From the cell containing the given text, extract its center point as [x, y] coordinate. 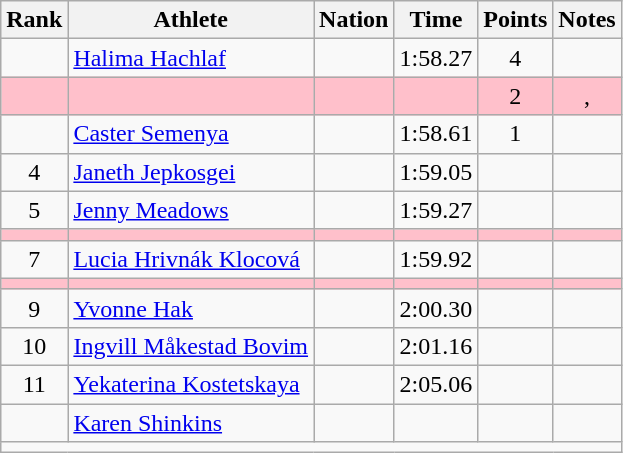
9 [34, 308]
1:59.27 [436, 210]
5 [34, 210]
Lucia Hrivnák Klocová [191, 259]
Halima Hachlaf [191, 58]
1:58.27 [436, 58]
1:58.61 [436, 134]
1 [516, 134]
1:59.92 [436, 259]
Nation [354, 20]
Athlete [191, 20]
1:59.05 [436, 172]
7 [34, 259]
Yvonne Hak [191, 308]
2:01.16 [436, 346]
, [587, 96]
10 [34, 346]
Rank [34, 20]
Notes [587, 20]
Jenny Meadows [191, 210]
11 [34, 384]
Yekaterina Kostetskaya [191, 384]
Time [436, 20]
2 [516, 96]
Janeth Jepkosgei [191, 172]
2:00.30 [436, 308]
Ingvill Måkestad Bovim [191, 346]
2:05.06 [436, 384]
Points [516, 20]
Karen Shinkins [191, 423]
Caster Semenya [191, 134]
